Pinpoint the cell where the given text exists, returning its [x, y] midpoint coordinate. 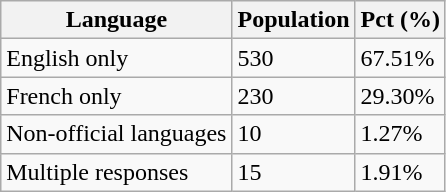
15 [294, 172]
1.27% [400, 134]
10 [294, 134]
530 [294, 58]
English only [116, 58]
French only [116, 96]
67.51% [400, 58]
Multiple responses [116, 172]
29.30% [400, 96]
1.91% [400, 172]
Population [294, 20]
Non-official languages [116, 134]
Language [116, 20]
230 [294, 96]
Pct (%) [400, 20]
